Determine the (X, Y) coordinate at the center of the cell enclosing the given text.  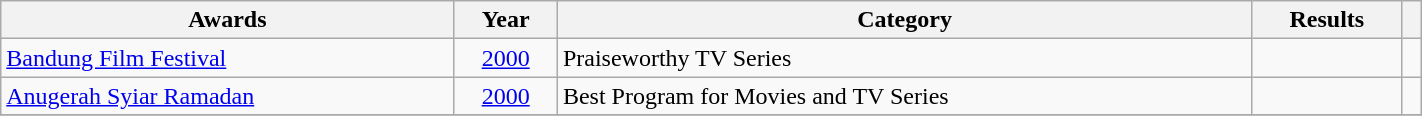
Results (1327, 20)
Praiseworthy TV Series (904, 58)
Best Program for Movies and TV Series (904, 96)
Anugerah Syiar Ramadan (228, 96)
Category (904, 20)
Bandung Film Festival (228, 58)
Year (506, 20)
Awards (228, 20)
